Identify which cell holds the provided text, then report its [x, y] central coordinate. 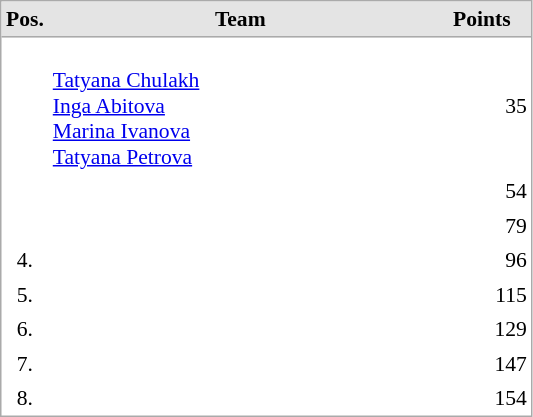
6. [26, 329]
8. [26, 398]
96 [482, 260]
Team [240, 20]
54 [482, 191]
35 [482, 106]
79 [482, 225]
5. [26, 295]
Points [482, 20]
129 [482, 329]
Pos. [26, 20]
147 [482, 363]
154 [482, 398]
115 [482, 295]
7. [26, 363]
4. [26, 260]
Tatyana Chulakh Inga Abitova Marina Ivanova Tatyana Petrova [240, 106]
